Detect which cell encompasses the target text, then output its [x, y] center coordinate. 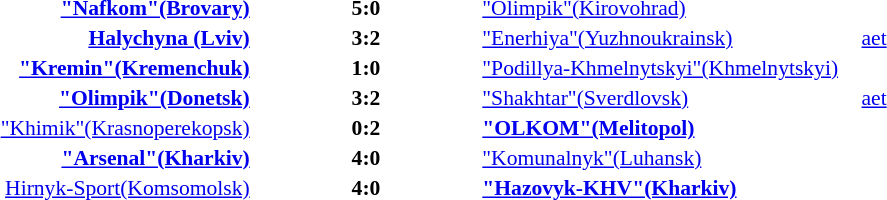
"Shakhtar"(Sverdlovsk) [670, 98]
"Komunalnyk"(Luhansk) [670, 158]
"OLKOM"(Melitopol) [670, 128]
"Podillya-Khmelnytskyi"(Khmelnytskyi) [670, 68]
4:0 [366, 158]
0:2 [366, 128]
1:0 [366, 68]
"Enerhiya"(Yuzhnoukrainsk) [670, 38]
